Provide the [x, y] coordinate of the cell's center where the given text is located.  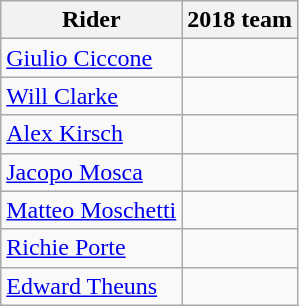
Matteo Moschetti [92, 210]
Rider [92, 20]
2018 team [240, 20]
Edward Theuns [92, 286]
Jacopo Mosca [92, 172]
Will Clarke [92, 96]
Giulio Ciccone [92, 58]
Richie Porte [92, 248]
Alex Kirsch [92, 134]
